Determine the (x, y) coordinate at the center of the cell enclosing the given text.  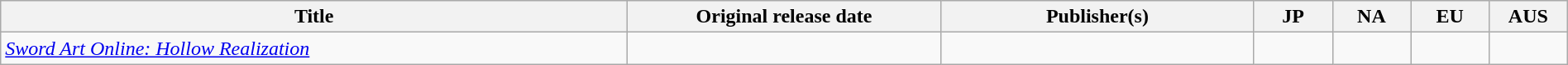
JP (1293, 17)
EU (1451, 17)
NA (1371, 17)
Publisher(s) (1097, 17)
AUS (1528, 17)
Original release date (784, 17)
Sword Art Online: Hollow Realization (314, 48)
Title (314, 17)
